Return (x, y) of the center of cell containing provided text 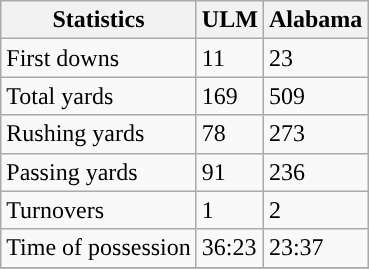
1 (230, 210)
78 (230, 134)
11 (230, 58)
Total yards (99, 96)
273 (315, 134)
509 (315, 96)
23 (315, 58)
First downs (99, 58)
Alabama (315, 20)
236 (315, 172)
Turnovers (99, 210)
2 (315, 210)
Rushing yards (99, 134)
Statistics (99, 20)
ULM (230, 20)
Time of possession (99, 248)
36:23 (230, 248)
Passing yards (99, 172)
169 (230, 96)
91 (230, 172)
23:37 (315, 248)
